Find where the given text appears and provide that cell's center as [x, y] coordinate. 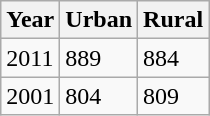
Urban [99, 20]
2011 [30, 58]
884 [174, 58]
809 [174, 96]
804 [99, 96]
Rural [174, 20]
2001 [30, 96]
Year [30, 20]
889 [99, 58]
